Output the [X, Y] coordinate of the center of the cell containing the given text.  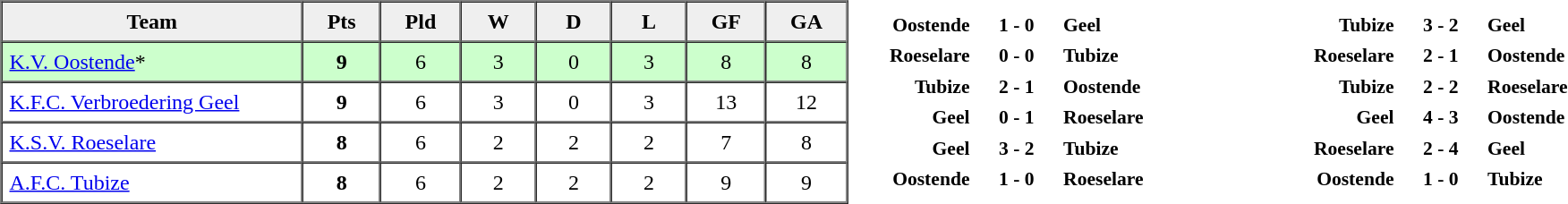
GA [805, 21]
13 [726, 102]
Pts [342, 21]
K.V. Oostende* [152, 61]
0 - 1 [1017, 118]
K.F.C. Verbroedering Geel [152, 102]
2 - 2 [1441, 87]
4 - 3 [1441, 118]
W [499, 21]
A.F.C. Tubize [152, 183]
0 - 0 [1017, 55]
Pld [421, 21]
Team [152, 21]
2 - 4 [1441, 149]
K.S.V. Roeselare [152, 141]
GF [726, 21]
D [574, 21]
7 [726, 141]
12 [805, 102]
L [649, 21]
